Extract the [x, y] coordinate from the center of the cell holding the provided text.  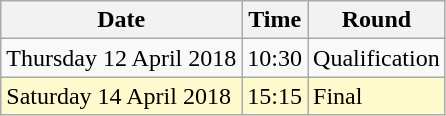
Round [377, 20]
15:15 [275, 96]
Time [275, 20]
Qualification [377, 58]
10:30 [275, 58]
Final [377, 96]
Thursday 12 April 2018 [122, 58]
Date [122, 20]
Saturday 14 April 2018 [122, 96]
